For the text-containing cell, return its midpoint in (X, Y) coordinate format. 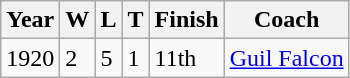
Guil Falcon (286, 58)
1 (136, 58)
2 (78, 58)
T (136, 20)
5 (108, 58)
L (108, 20)
1920 (30, 58)
Coach (286, 20)
W (78, 20)
Finish (186, 20)
Year (30, 20)
11th (186, 58)
